Search for the cell housing the specified text and yield its (x, y) center coordinate. 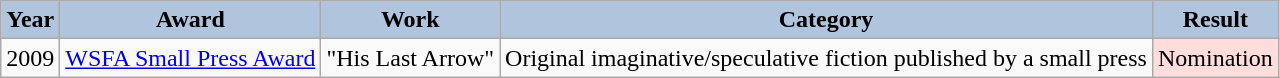
Award (190, 20)
Result (1215, 20)
Category (826, 20)
Work (410, 20)
Year (30, 20)
Nomination (1215, 58)
WSFA Small Press Award (190, 58)
"His Last Arrow" (410, 58)
Original imaginative/speculative fiction published by a small press (826, 58)
2009 (30, 58)
